Provide the [x, y] coordinate of the cell's center where the given text is located.  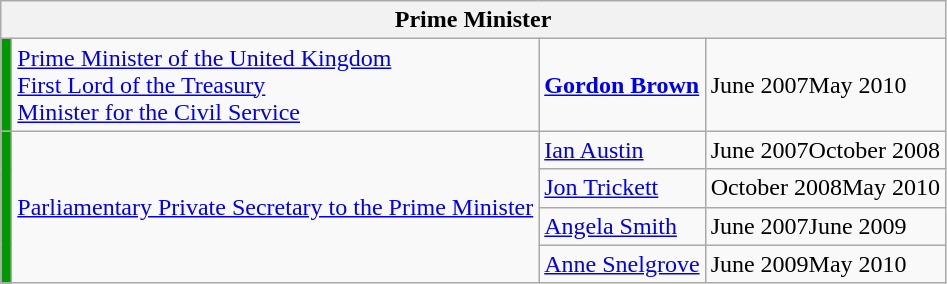
Prime Minister of the United KingdomFirst Lord of the TreasuryMinister for the Civil Service [276, 85]
Ian Austin [622, 150]
Jon Trickett [622, 188]
June 2007May 2010 [825, 85]
Prime Minister [474, 20]
Angela Smith [622, 226]
June 2007October 2008 [825, 150]
June 2007June 2009 [825, 226]
Gordon Brown [622, 85]
June 2009May 2010 [825, 264]
Parliamentary Private Secretary to the Prime Minister [276, 207]
October 2008May 2010 [825, 188]
Anne Snelgrove [622, 264]
